Locate the cell with the specified text and output its [X, Y] center coordinate. 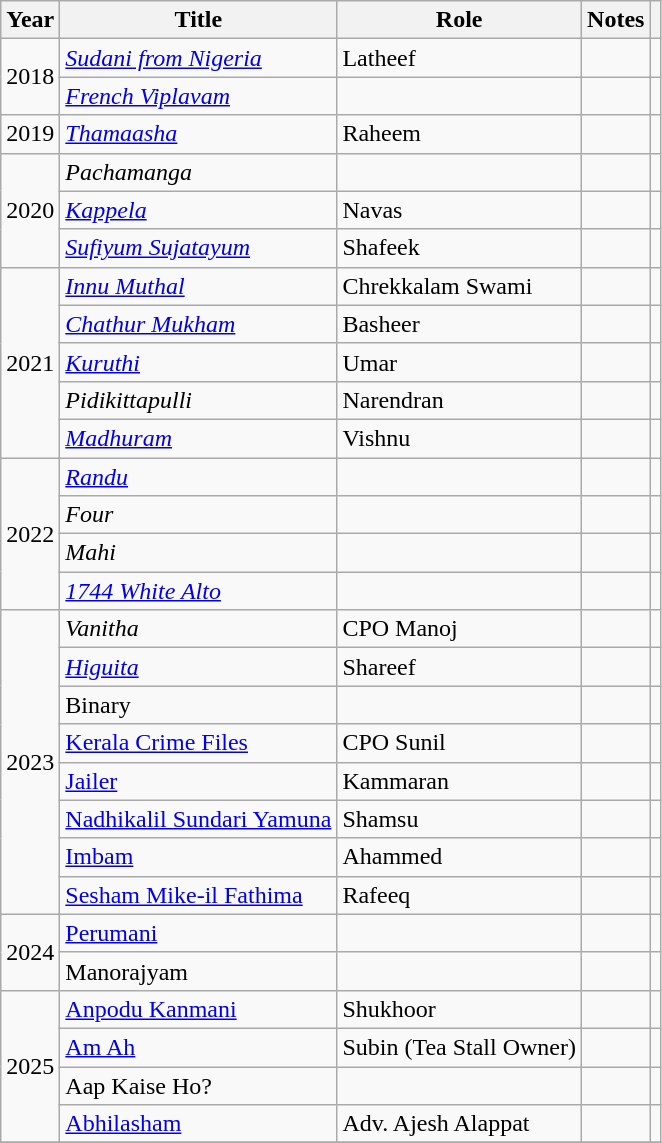
Randu [198, 477]
Sesham Mike-il Fathima [198, 895]
Am Ah [198, 1047]
2019 [30, 134]
Vishnu [460, 438]
Subin (Tea Stall Owner) [460, 1047]
Anpodu Kanmani [198, 1009]
Higuita [198, 667]
Basheer [460, 324]
2024 [30, 952]
Adv. Ajesh Alappat [460, 1124]
Raheem [460, 134]
Umar [460, 362]
Narendran [460, 400]
1744 White Alto [198, 591]
Title [198, 20]
Rafeeq [460, 895]
Shareef [460, 667]
Ahammed [460, 857]
Abhilasham [198, 1124]
Mahi [198, 553]
Four [198, 515]
Nadhikalil Sundari Yamuna [198, 819]
Aap Kaise Ho? [198, 1085]
Kerala Crime Files [198, 743]
Jailer [198, 781]
Year [30, 20]
2025 [30, 1066]
Chathur Mukham [198, 324]
Notes [616, 20]
Sudani from Nigeria [198, 58]
Thamaasha [198, 134]
Shukhoor [460, 1009]
CPO Manoj [460, 629]
CPO Sunil [460, 743]
Shafeek [460, 248]
Madhuram [198, 438]
Vanitha [198, 629]
2023 [30, 762]
Binary [198, 705]
Shamsu [460, 819]
Manorajyam [198, 971]
Pidikittapulli [198, 400]
2020 [30, 210]
2021 [30, 362]
Chrekkalam Swami [460, 286]
Innu Muthal [198, 286]
French Viplavam [198, 96]
Latheef [460, 58]
Sufiyum Sujatayum [198, 248]
Pachamanga [198, 172]
Kappela [198, 210]
Kammaran [460, 781]
Imbam [198, 857]
Navas [460, 210]
Role [460, 20]
2022 [30, 534]
Kuruthi [198, 362]
2018 [30, 77]
Perumani [198, 933]
